Identify which cell holds the provided text, then report its [x, y] central coordinate. 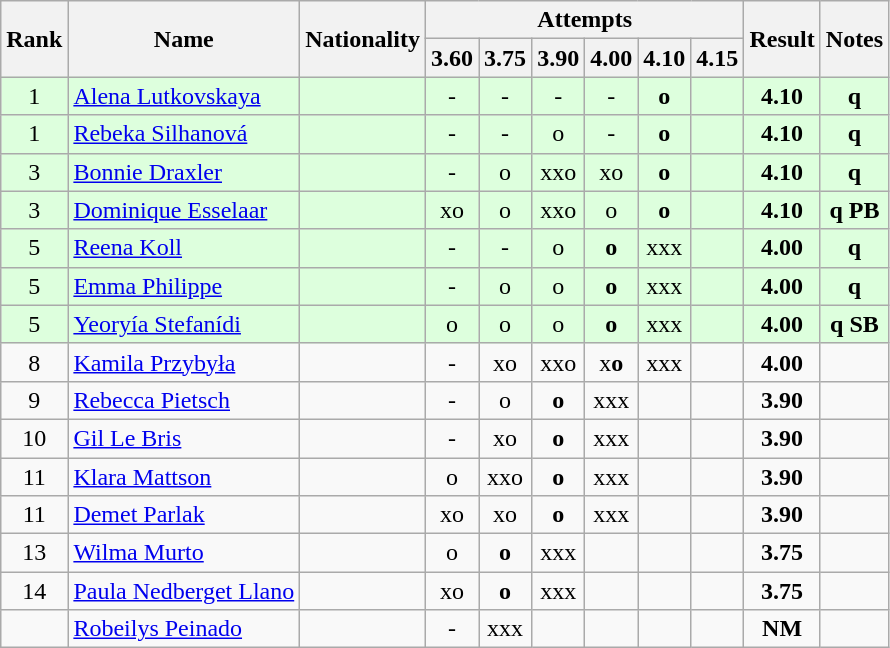
Rebecca Pietsch [184, 400]
Robeilys Peinado [184, 629]
Wilma Murto [184, 553]
Bonnie Draxler [184, 172]
Yeoryía Stefanídi [184, 324]
Rank [34, 39]
Dominique Esselaar [184, 210]
Name [184, 39]
q SB [854, 324]
13 [34, 553]
Alena Lutkovskaya [184, 96]
Gil Le Bris [184, 438]
Nationality [363, 39]
Reena Koll [184, 248]
Kamila Przybyła [184, 362]
Attempts [584, 20]
10 [34, 438]
Rebeka Silhanová [184, 134]
NM [782, 629]
Emma Philippe [184, 286]
Paula Nedberget Llano [184, 591]
14 [34, 591]
4.15 [718, 58]
9 [34, 400]
q PB [854, 210]
8 [34, 362]
Klara Mattson [184, 477]
Demet Parlak [184, 515]
Notes [854, 39]
Result [782, 39]
3.60 [452, 58]
